Pinpoint the cell where the given text exists, returning its [X, Y] midpoint coordinate. 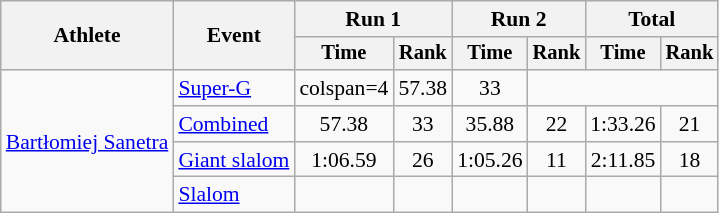
Super-G [234, 88]
1:33.26 [622, 124]
22 [557, 124]
1:05.26 [490, 160]
21 [690, 124]
Bartłomiej Sanetra [88, 141]
Event [234, 36]
11 [557, 160]
1:06.59 [344, 160]
18 [690, 160]
2:11.85 [622, 160]
Giant slalom [234, 160]
Run 1 [373, 19]
Athlete [88, 36]
Slalom [234, 195]
Total [652, 19]
Run 2 [518, 19]
Combined [234, 124]
26 [422, 160]
colspan=4 [344, 88]
35.88 [490, 124]
